Search for the cell housing the specified text and yield its (X, Y) center coordinate. 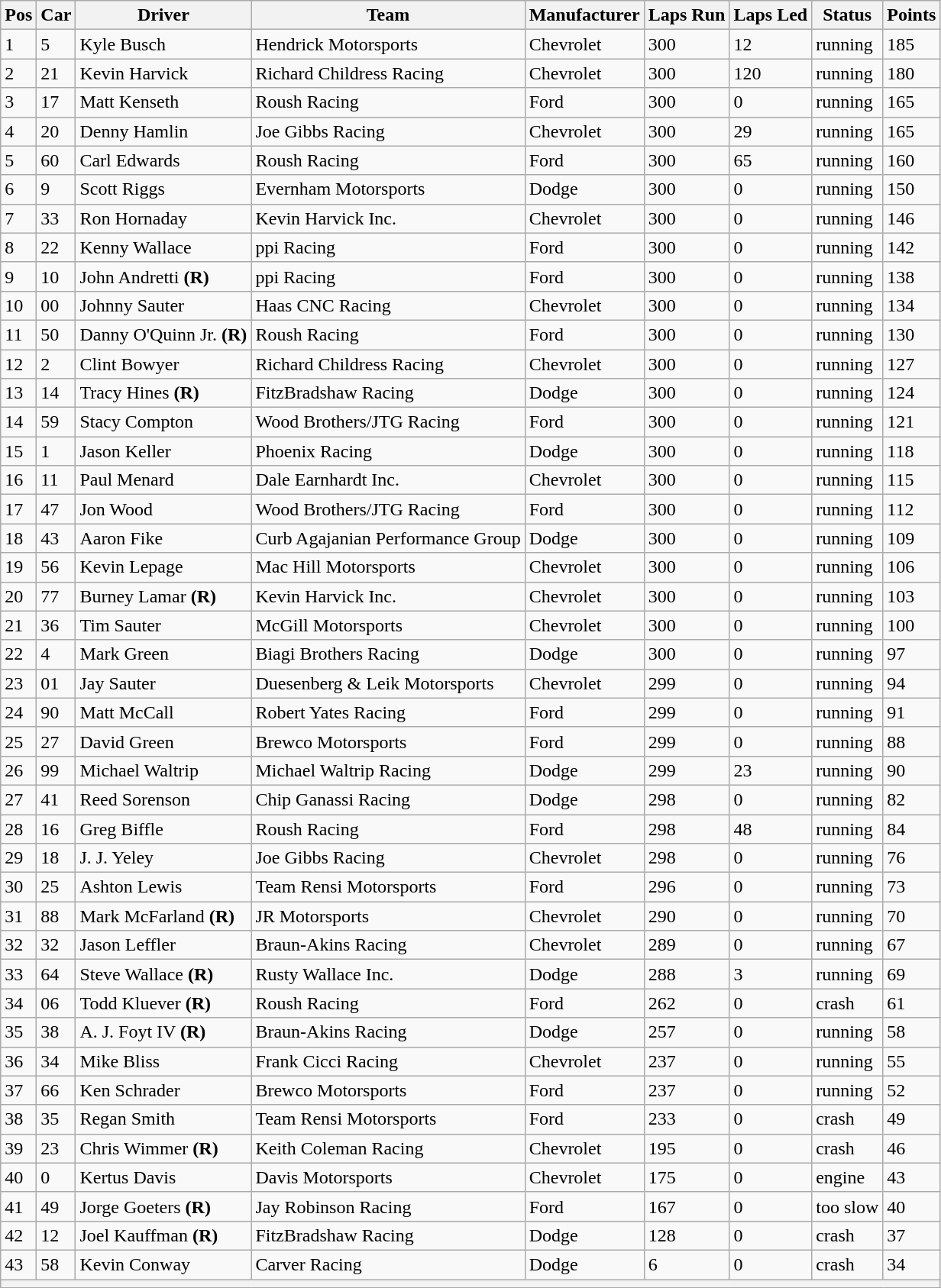
115 (912, 480)
John Andretti (R) (163, 276)
Manufacturer (584, 15)
13 (18, 393)
engine (848, 1177)
61 (912, 1003)
Car (57, 15)
127 (912, 364)
McGill Motorsports (388, 625)
Kevin Lepage (163, 567)
Haas CNC Racing (388, 305)
82 (912, 799)
15 (18, 451)
Tim Sauter (163, 625)
Jason Keller (163, 451)
Burney Lamar (R) (163, 596)
Jay Robinson Racing (388, 1206)
Regan Smith (163, 1119)
Todd Kluever (R) (163, 1003)
Frank Cicci Racing (388, 1061)
73 (912, 887)
26 (18, 770)
Ken Schrader (163, 1090)
Steve Wallace (R) (163, 974)
Laps Led (771, 15)
99 (57, 770)
Phoenix Racing (388, 451)
Chip Ganassi Racing (388, 799)
128 (687, 1235)
Reed Sorenson (163, 799)
39 (18, 1148)
142 (912, 247)
103 (912, 596)
Aaron Fike (163, 538)
Ashton Lewis (163, 887)
Paul Menard (163, 480)
65 (771, 160)
46 (912, 1148)
50 (57, 334)
JR Motorsports (388, 916)
167 (687, 1206)
59 (57, 422)
Biagi Brothers Racing (388, 654)
106 (912, 567)
67 (912, 945)
175 (687, 1177)
290 (687, 916)
28 (18, 828)
262 (687, 1003)
Johnny Sauter (163, 305)
00 (57, 305)
Keith Coleman Racing (388, 1148)
Mac Hill Motorsports (388, 567)
Points (912, 15)
Chris Wimmer (R) (163, 1148)
19 (18, 567)
Michael Waltrip (163, 770)
01 (57, 683)
66 (57, 1090)
Denny Hamlin (163, 131)
60 (57, 160)
56 (57, 567)
Davis Motorsports (388, 1177)
30 (18, 887)
too slow (848, 1206)
Laps Run (687, 15)
Ron Hornaday (163, 218)
185 (912, 44)
06 (57, 1003)
Matt Kenseth (163, 102)
138 (912, 276)
Kevin Conway (163, 1264)
48 (771, 828)
64 (57, 974)
A. J. Foyt IV (R) (163, 1032)
Kyle Busch (163, 44)
77 (57, 596)
Michael Waltrip Racing (388, 770)
Carl Edwards (163, 160)
257 (687, 1032)
7 (18, 218)
David Green (163, 741)
84 (912, 828)
195 (687, 1148)
69 (912, 974)
289 (687, 945)
Mark Green (163, 654)
100 (912, 625)
112 (912, 509)
Dale Earnhardt Inc. (388, 480)
Danny O'Quinn Jr. (R) (163, 334)
94 (912, 683)
Kevin Harvick (163, 73)
130 (912, 334)
47 (57, 509)
Hendrick Motorsports (388, 44)
Robert Yates Racing (388, 712)
124 (912, 393)
296 (687, 887)
Curb Agajanian Performance Group (388, 538)
146 (912, 218)
Mike Bliss (163, 1061)
150 (912, 189)
118 (912, 451)
121 (912, 422)
31 (18, 916)
Evernham Motorsports (388, 189)
Clint Bowyer (163, 364)
97 (912, 654)
Carver Racing (388, 1264)
Scott Riggs (163, 189)
Greg Biffle (163, 828)
Pos (18, 15)
109 (912, 538)
55 (912, 1061)
120 (771, 73)
233 (687, 1119)
Tracy Hines (R) (163, 393)
52 (912, 1090)
Stacy Compton (163, 422)
134 (912, 305)
Kertus Davis (163, 1177)
8 (18, 247)
288 (687, 974)
91 (912, 712)
42 (18, 1235)
Joel Kauffman (R) (163, 1235)
Team (388, 15)
Driver (163, 15)
Jorge Goeters (R) (163, 1206)
160 (912, 160)
Duesenberg & Leik Motorsports (388, 683)
Matt McCall (163, 712)
76 (912, 858)
Status (848, 15)
J. J. Yeley (163, 858)
Jay Sauter (163, 683)
Kenny Wallace (163, 247)
Mark McFarland (R) (163, 916)
Jason Leffler (163, 945)
180 (912, 73)
24 (18, 712)
70 (912, 916)
Rusty Wallace Inc. (388, 974)
Jon Wood (163, 509)
